Search for the cell housing the specified text and yield its (X, Y) center coordinate. 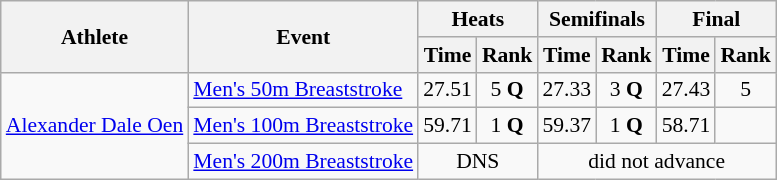
Final (716, 19)
Heats (478, 19)
3 Q (626, 90)
27.33 (566, 90)
5 (746, 90)
DNS (478, 162)
Men's 50m Breaststroke (303, 90)
27.51 (448, 90)
59.37 (566, 126)
Semifinals (596, 19)
27.43 (686, 90)
5 Q (508, 90)
58.71 (686, 126)
did not advance (656, 162)
59.71 (448, 126)
Athlete (95, 36)
Event (303, 36)
Alexander Dale Oen (95, 126)
Men's 100m Breaststroke (303, 126)
Men's 200m Breaststroke (303, 162)
